Scan for the cell matching the given text and deliver its (X, Y) coordinate at center. 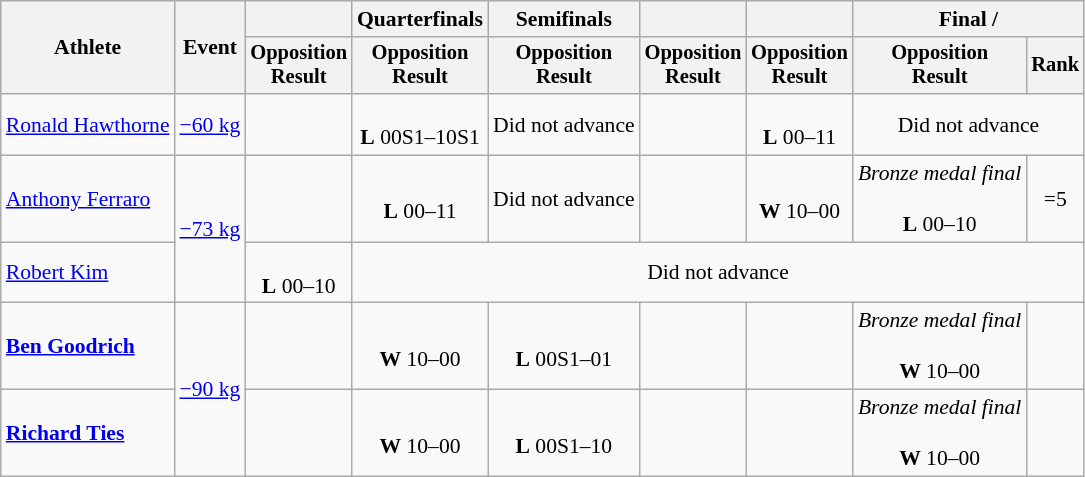
−90 kg (210, 390)
Ronald Hawthorne (88, 124)
Rank (1055, 66)
Richard Ties (88, 434)
L 00S1–01 (564, 346)
L 00S1–10S1 (420, 124)
Bronze medal finalL 00–10 (940, 200)
L 00S1–10 (564, 434)
Athlete (88, 48)
−73 kg (210, 230)
Robert Kim (88, 272)
Final / (968, 19)
Semifinals (564, 19)
Event (210, 48)
Quarterfinals (420, 19)
−60 kg (210, 124)
Ben Goodrich (88, 346)
Anthony Ferraro (88, 200)
L 00–10 (298, 272)
=5 (1055, 200)
